Scan for the cell matching the given text and deliver its [x, y] coordinate at center. 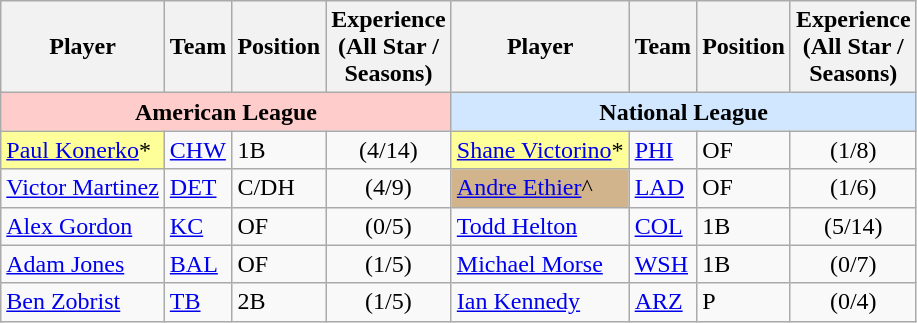
TB [198, 302]
Alex Gordon [83, 226]
COL [663, 226]
(0/7) [853, 264]
Adam Jones [83, 264]
Shane Victorino* [540, 150]
WSH [663, 264]
(1/8) [853, 150]
BAL [198, 264]
Michael Morse [540, 264]
(0/5) [389, 226]
Ian Kennedy [540, 302]
National League [684, 112]
Andre Ethier^ [540, 188]
P [744, 302]
LAD [663, 188]
American League [226, 112]
(0/4) [853, 302]
Victor Martinez [83, 188]
KC [198, 226]
C/DH [279, 188]
(4/9) [389, 188]
Paul Konerko* [83, 150]
ARZ [663, 302]
PHI [663, 150]
Ben Zobrist [83, 302]
(4/14) [389, 150]
CHW [198, 150]
(5/14) [853, 226]
2B [279, 302]
Todd Helton [540, 226]
(1/6) [853, 188]
DET [198, 188]
